Return (X, Y) of the center of cell containing provided text 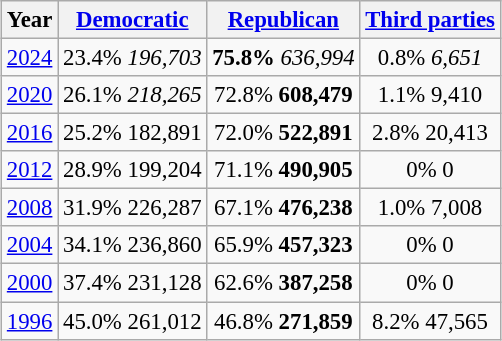
72.0% 522,891 (284, 133)
72.8% 608,479 (284, 95)
31.9% 226,287 (132, 208)
26.1% 218,265 (132, 95)
65.9% 457,323 (284, 245)
75.8% 636,994 (284, 58)
45.0% 261,012 (132, 321)
25.2% 182,891 (132, 133)
Year (30, 20)
62.6% 387,258 (284, 283)
2024 (30, 58)
Democratic (132, 20)
71.1% 490,905 (284, 170)
37.4% 231,128 (132, 283)
1.1% 9,410 (430, 95)
28.9% 199,204 (132, 170)
2020 (30, 95)
Republican (284, 20)
Third parties (430, 20)
1.0% 7,008 (430, 208)
34.1% 236,860 (132, 245)
67.1% 476,238 (284, 208)
46.8% 271,859 (284, 321)
2.8% 20,413 (430, 133)
2016 (30, 133)
8.2% 47,565 (430, 321)
2008 (30, 208)
2000 (30, 283)
23.4% 196,703 (132, 58)
1996 (30, 321)
2004 (30, 245)
0.8% 6,651 (430, 58)
2012 (30, 170)
